From the cell containing the given text, extract its center point as [x, y] coordinate. 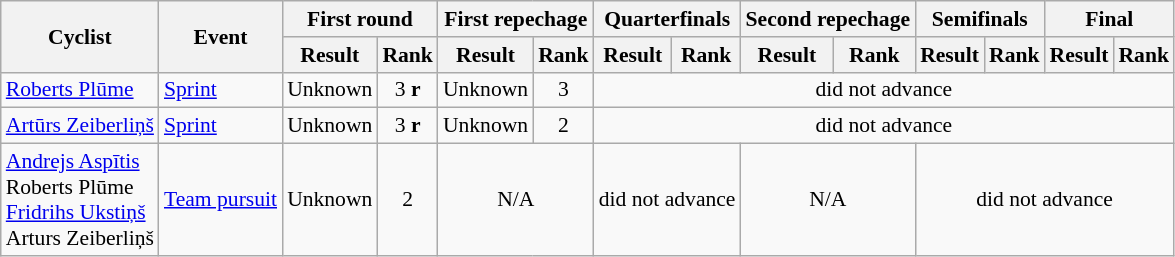
3 [564, 90]
Semifinals [980, 19]
First repechage [516, 19]
Final [1110, 19]
Quarterfinals [668, 19]
Cyclist [80, 36]
First round [360, 19]
Andrejs Aspītis Roberts Plūme Fridrihs Ukstiņš Arturs Zeiberliņš [80, 200]
Event [220, 36]
Team pursuit [220, 200]
Artūrs Zeiberliņš [80, 126]
Roberts Plūme [80, 90]
Second repechage [828, 19]
